Find where the given text appears and provide that cell's center as [x, y] coordinate. 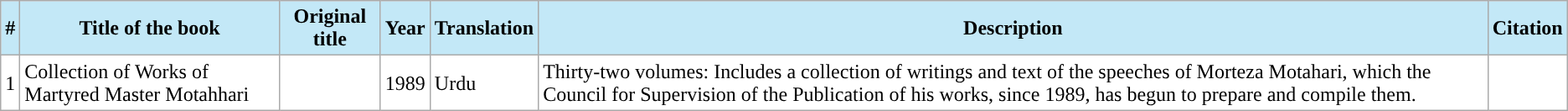
1989 [405, 82]
Year [405, 29]
Translation [484, 29]
Original title [330, 29]
1 [10, 82]
Citation [1528, 29]
Title of the book [150, 29]
Urdu [484, 82]
Description [1014, 29]
Collection of Works of Martyred Master Motahhari [150, 82]
# [10, 29]
